Identify which cell holds the provided text, then report its (X, Y) central coordinate. 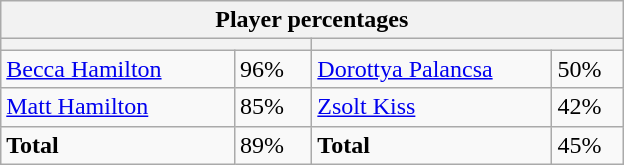
Becca Hamilton (118, 69)
50% (588, 69)
89% (272, 145)
Zsolt Kiss (432, 107)
42% (588, 107)
45% (588, 145)
Player percentages (312, 20)
Dorottya Palancsa (432, 69)
Matt Hamilton (118, 107)
96% (272, 69)
85% (272, 107)
